Identify which cell holds the provided text, then report its [x, y] central coordinate. 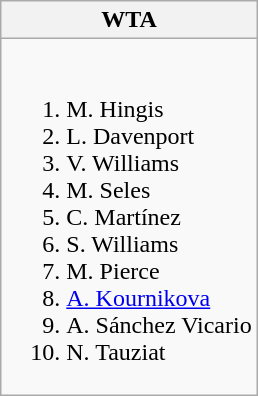
M. Hingis L. Davenport V. Williams M. Seles C. Martínez S. Williams M. Pierce A. Kournikova A. Sánchez Vicario N. Tauziat [129, 217]
WTA [129, 20]
